Return (x, y) of the center of cell containing provided text 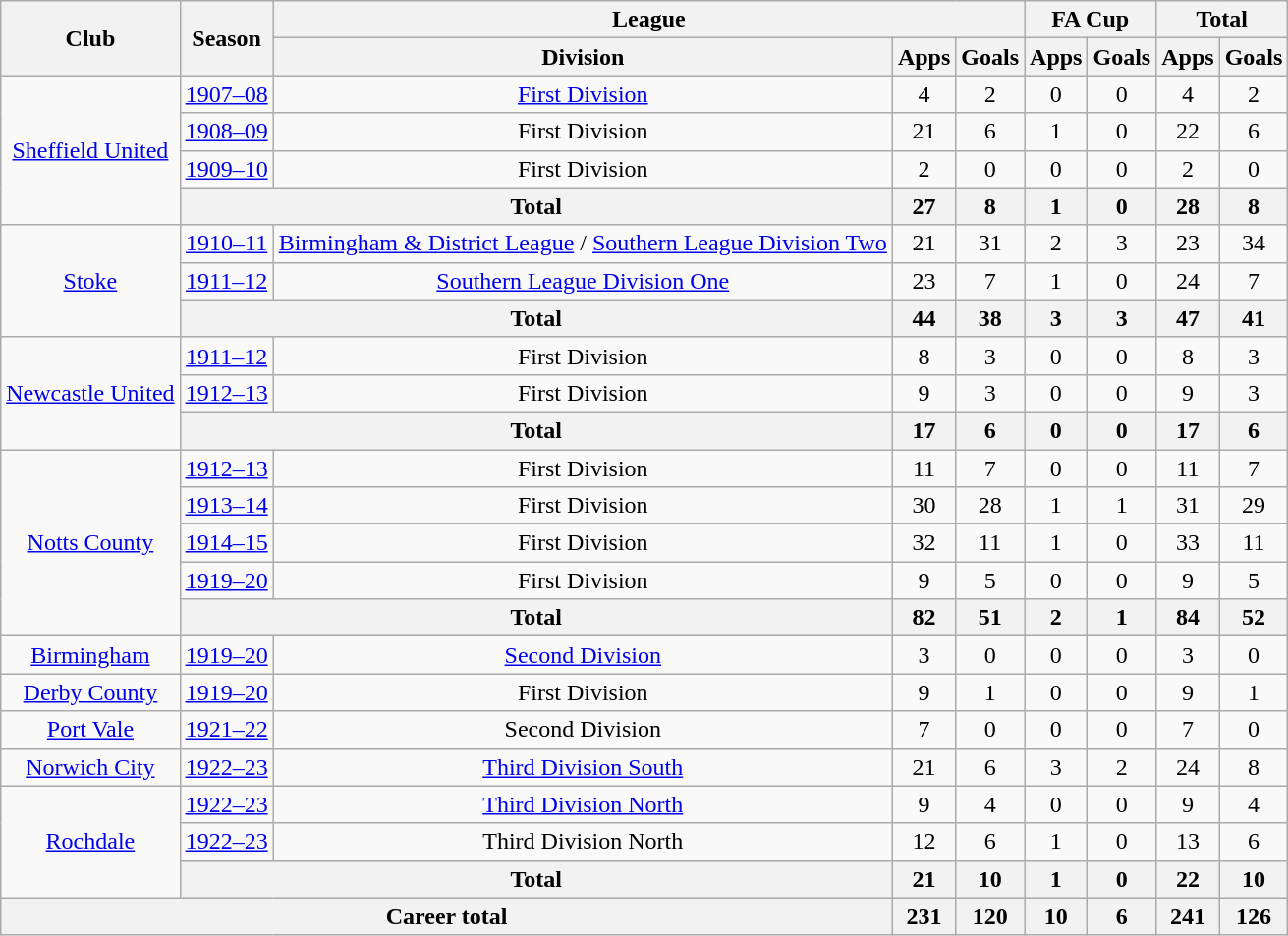
34 (1254, 244)
Sheffield United (90, 150)
1907–08 (226, 94)
Southern League Division One (583, 281)
41 (1254, 318)
Notts County (90, 543)
1913–14 (226, 506)
12 (924, 842)
51 (990, 618)
Season (226, 38)
Stoke (90, 281)
30 (924, 506)
84 (1188, 618)
Third Division South (583, 767)
32 (924, 543)
Derby County (90, 692)
241 (1188, 916)
League (648, 20)
47 (1188, 318)
Career total (447, 916)
44 (924, 318)
FA Cup (1091, 20)
1908–09 (226, 132)
38 (990, 318)
Rochdale (90, 842)
120 (990, 916)
1910–11 (226, 244)
29 (1254, 506)
27 (924, 206)
Birmingham (90, 655)
52 (1254, 618)
1914–15 (226, 543)
1921–22 (226, 730)
Birmingham & District League / Southern League Division Two (583, 244)
1909–10 (226, 169)
33 (1188, 543)
Norwich City (90, 767)
Division (583, 57)
13 (1188, 842)
Port Vale (90, 730)
Newcastle United (90, 393)
126 (1254, 916)
82 (924, 618)
Club (90, 38)
231 (924, 916)
